Search for the cell housing the specified text and yield its [x, y] center coordinate. 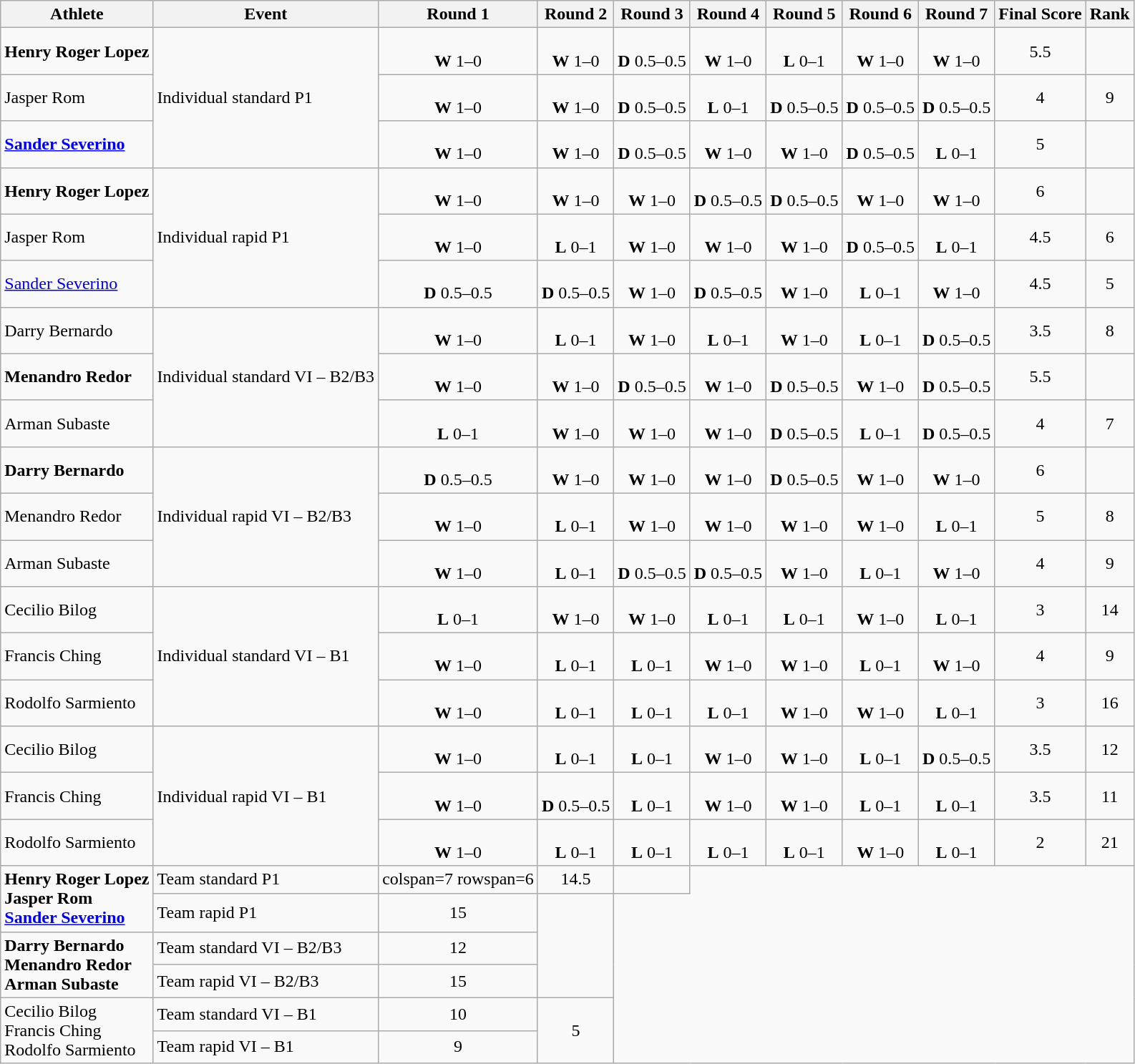
7 [1109, 424]
Individual standard VI – B2/B3 [266, 376]
Team rapid VI – B2/B3 [266, 981]
Round 1 [458, 14]
Darry BernardoMenandro RedorArman Subaste [77, 965]
Individual rapid P1 [266, 238]
Round 5 [804, 14]
Team standard VI – B2/B3 [266, 948]
16 [1109, 703]
Round 7 [956, 14]
Round 6 [880, 14]
Team standard VI – B1 [266, 1014]
Final Score [1041, 14]
Individual rapid VI – B1 [266, 796]
Henry Roger LopezJasper RomSander Severino [77, 899]
Round 4 [728, 14]
Individual standard VI – B1 [266, 657]
Team standard P1 [266, 879]
Round 3 [652, 14]
Round 2 [575, 14]
colspan=7 rowspan=6 [458, 879]
Team rapid P1 [266, 912]
Individual standard P1 [266, 97]
Team rapid VI – B1 [266, 1047]
Rank [1109, 14]
14 [1109, 610]
Event [266, 14]
Athlete [77, 14]
10 [458, 1014]
14.5 [575, 879]
2 [1041, 843]
11 [1109, 796]
Individual rapid VI – B2/B3 [266, 517]
21 [1109, 843]
Cecilio BilogFrancis ChingRodolfo Sarmiento [77, 1030]
